Scan for the cell matching the given text and deliver its [x, y] coordinate at center. 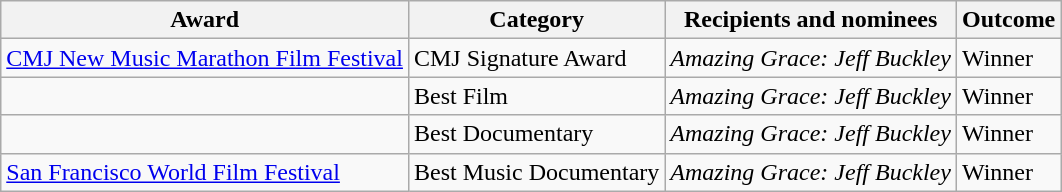
San Francisco World Film Festival [205, 172]
CMJ Signature Award [536, 58]
Best Film [536, 96]
Award [205, 20]
CMJ New Music Marathon Film Festival [205, 58]
Recipients and nominees [811, 20]
Best Documentary [536, 134]
Best Music Documentary [536, 172]
Category [536, 20]
Outcome [1008, 20]
